Identify which cell holds the provided text, then report its (x, y) central coordinate. 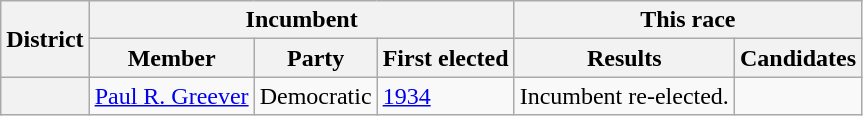
District (45, 39)
Democratic (316, 96)
Candidates (798, 58)
Results (624, 58)
First elected (446, 58)
Member (172, 58)
1934 (446, 96)
Incumbent re-elected. (624, 96)
This race (688, 20)
Party (316, 58)
Incumbent (302, 20)
Paul R. Greever (172, 96)
